Return the (x, y) coordinate for the center point of the cell that contains the specified text.  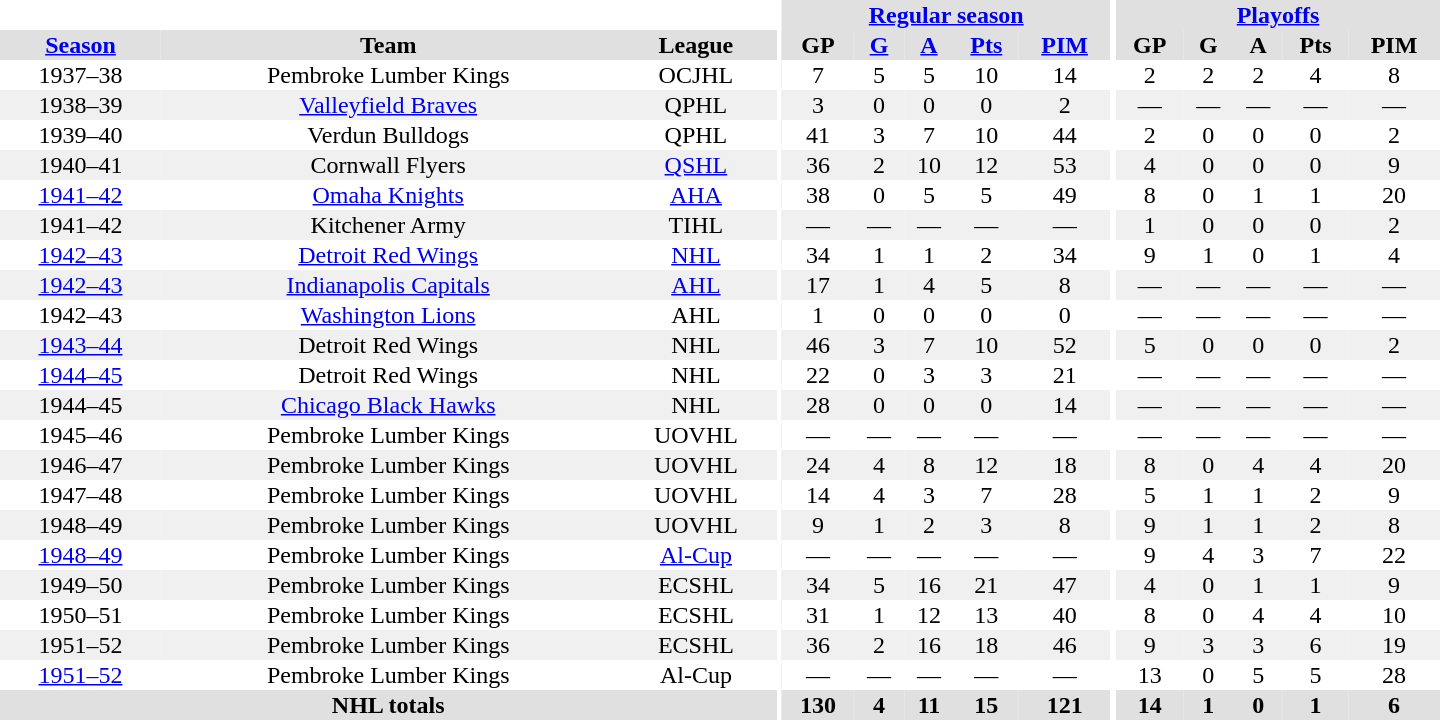
121 (1065, 705)
Playoffs (1278, 15)
19 (1394, 645)
Team (388, 45)
1943–44 (80, 345)
31 (818, 615)
49 (1065, 195)
OCJHL (696, 75)
47 (1065, 585)
53 (1065, 165)
Regular season (946, 15)
38 (818, 195)
52 (1065, 345)
Season (80, 45)
NHL totals (388, 705)
15 (986, 705)
17 (818, 285)
Washington Lions (388, 315)
Chicago Black Hawks (388, 405)
League (696, 45)
41 (818, 135)
TIHL (696, 225)
40 (1065, 615)
44 (1065, 135)
130 (818, 705)
11 (929, 705)
QSHL (696, 165)
1945–46 (80, 435)
Indianapolis Capitals (388, 285)
1940–41 (80, 165)
1946–47 (80, 465)
24 (818, 465)
Valleyfield Braves (388, 105)
1939–40 (80, 135)
AHA (696, 195)
1950–51 (80, 615)
1949–50 (80, 585)
1937–38 (80, 75)
1938–39 (80, 105)
Cornwall Flyers (388, 165)
1947–48 (80, 495)
Verdun Bulldogs (388, 135)
Kitchener Army (388, 225)
Omaha Knights (388, 195)
